Extract the [X, Y] coordinate from the center of the cell holding the provided text.  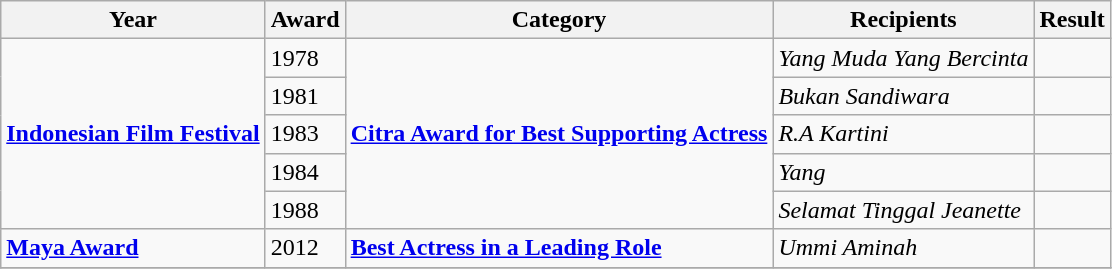
Best Actress in a Leading Role [559, 248]
Award [305, 20]
1984 [305, 172]
Citra Award for Best Supporting Actress [559, 134]
Result [1072, 20]
1981 [305, 96]
Indonesian Film Festival [133, 134]
Yang [904, 172]
Maya Award [133, 248]
Ummi Aminah [904, 248]
Category [559, 20]
Bukan Sandiwara [904, 96]
1978 [305, 58]
Recipients [904, 20]
1983 [305, 134]
Year [133, 20]
Selamat Tinggal Jeanette [904, 210]
2012 [305, 248]
1988 [305, 210]
R.A Kartini [904, 134]
Yang Muda Yang Bercinta [904, 58]
